Output the [x, y] coordinate of the center of the cell containing the given text.  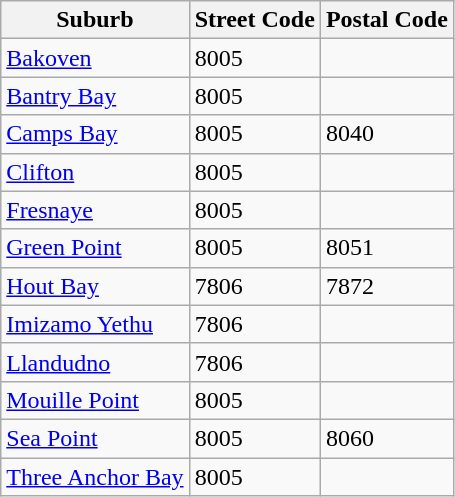
Camps Bay [95, 134]
Bantry Bay [95, 96]
Mouille Point [95, 400]
Llandudno [95, 362]
Clifton [95, 172]
Bakoven [95, 58]
Fresnaye [95, 210]
Postal Code [386, 20]
Imizamo Yethu [95, 324]
Three Anchor Bay [95, 477]
Hout Bay [95, 286]
Green Point [95, 248]
Street Code [254, 20]
8060 [386, 438]
8040 [386, 134]
7872 [386, 286]
8051 [386, 248]
Sea Point [95, 438]
Suburb [95, 20]
